Extract the [X, Y] coordinate from the center of the cell holding the provided text.  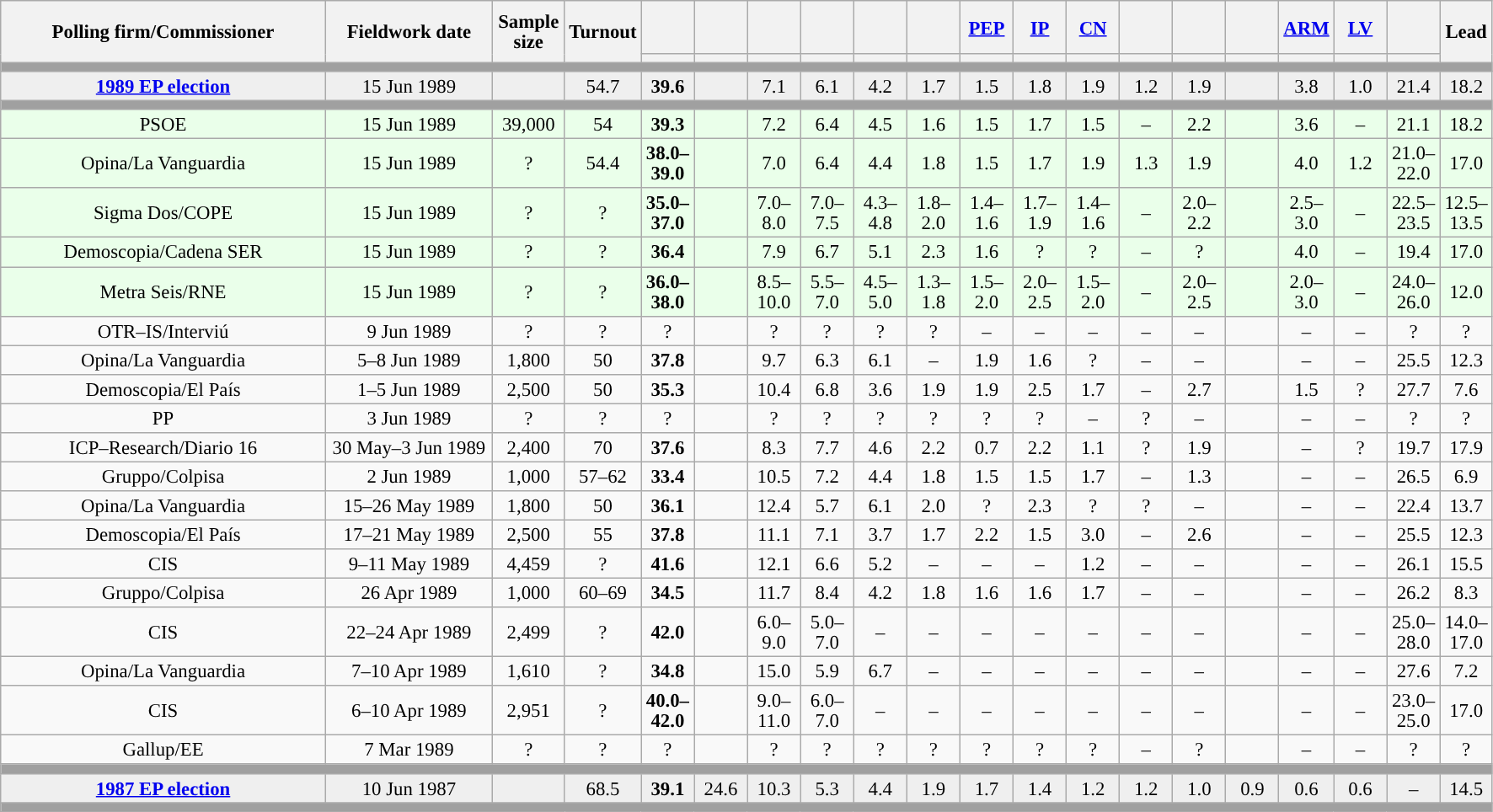
22.5–23.5 [1414, 214]
9.7 [773, 361]
PEP [986, 27]
IP [1040, 27]
9–11 May 1989 [409, 564]
19.7 [1414, 448]
0.9 [1252, 788]
10 Jun 1987 [409, 788]
Metra Seis/RNE [163, 291]
21.4 [1414, 86]
6.0–7.0 [827, 711]
42.0 [667, 632]
PP [163, 418]
3.0 [1094, 534]
2,400 [528, 448]
35.0–37.0 [667, 214]
6.3 [827, 361]
5–8 Jun 1989 [409, 361]
24.0–26.0 [1414, 291]
19.4 [1414, 253]
7.7 [827, 448]
57–62 [603, 477]
1.8–2.0 [934, 214]
1.1 [1094, 448]
6–10 Apr 1989 [409, 711]
Sigma Dos/COPE [163, 214]
5.5–7.0 [827, 291]
6.6 [827, 564]
27.6 [1414, 672]
7.0–7.5 [827, 214]
1.3–1.8 [934, 291]
3.8 [1306, 86]
33.4 [667, 477]
LV [1360, 27]
21.0–22.0 [1414, 163]
12.4 [773, 505]
Fieldwork date [409, 32]
0.7 [986, 448]
60–69 [603, 593]
7.0 [773, 163]
1.4 [1040, 788]
4.5 [880, 125]
5.3 [827, 788]
22–24 Apr 1989 [409, 632]
39.1 [667, 788]
39,000 [528, 125]
10.4 [773, 389]
13.7 [1466, 505]
ARM [1306, 27]
25.0–28.0 [1414, 632]
23.0–25.0 [1414, 711]
8.5–10.0 [773, 291]
2,499 [528, 632]
Demoscopia/Cadena SER [163, 253]
1989 EP election [163, 86]
10.3 [773, 788]
70 [603, 448]
24.6 [721, 788]
3 Jun 1989 [409, 418]
4.5–5.0 [880, 291]
15.5 [1466, 564]
38.0–39.0 [667, 163]
12.0 [1466, 291]
15.0 [773, 672]
6.0–9.0 [773, 632]
17.9 [1466, 448]
2.0–2.2 [1200, 214]
12.5–13.5 [1466, 214]
68.5 [603, 788]
3.7 [880, 534]
41.6 [667, 564]
Polling firm/Commissioner [163, 32]
1987 EP election [163, 788]
54 [603, 125]
7.9 [773, 253]
10.5 [773, 477]
6.9 [1466, 477]
2.0–3.0 [1306, 291]
2.6 [1200, 534]
26.5 [1414, 477]
6.8 [827, 389]
2.5 [1040, 389]
54.4 [603, 163]
7 Mar 1989 [409, 750]
26.1 [1414, 564]
34.5 [667, 593]
30 May–3 Jun 1989 [409, 448]
7–10 Apr 1989 [409, 672]
PSOE [163, 125]
15–26 May 1989 [409, 505]
CN [1094, 27]
9.0–11.0 [773, 711]
37.6 [667, 448]
4.3–4.8 [880, 214]
OTR–IS/Interviú [163, 330]
5.7 [827, 505]
5.0–7.0 [827, 632]
36.1 [667, 505]
36.4 [667, 253]
1,610 [528, 672]
26 Apr 1989 [409, 593]
39.6 [667, 86]
54.7 [603, 86]
5.2 [880, 564]
8.4 [827, 593]
Gallup/EE [163, 750]
Lead [1466, 32]
2.0 [934, 505]
2 Jun 1989 [409, 477]
11.1 [773, 534]
Turnout [603, 32]
2.5–3.0 [1306, 214]
Sample size [528, 32]
35.3 [667, 389]
14.0–17.0 [1466, 632]
26.2 [1414, 593]
55 [603, 534]
9 Jun 1989 [409, 330]
4.6 [880, 448]
ICP–Research/Diario 16 [163, 448]
5.1 [880, 253]
4,459 [528, 564]
22.4 [1414, 505]
11.7 [773, 593]
39.3 [667, 125]
2.7 [1200, 389]
36.0–38.0 [667, 291]
12.1 [773, 564]
7.6 [1466, 389]
21.1 [1414, 125]
1–5 Jun 1989 [409, 389]
34.8 [667, 672]
27.7 [1414, 389]
14.5 [1466, 788]
40.0–42.0 [667, 711]
5.9 [827, 672]
1.7–1.9 [1040, 214]
2,951 [528, 711]
17–21 May 1989 [409, 534]
7.0–8.0 [773, 214]
